Provide the (x, y) coordinate of the cell's center where the given text is located.  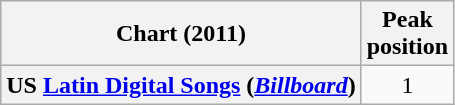
Chart (2011) (181, 34)
Peakposition (407, 34)
US Latin Digital Songs (Billboard) (181, 85)
1 (407, 85)
